Extract the (x, y) coordinate from the center of the cell holding the provided text.  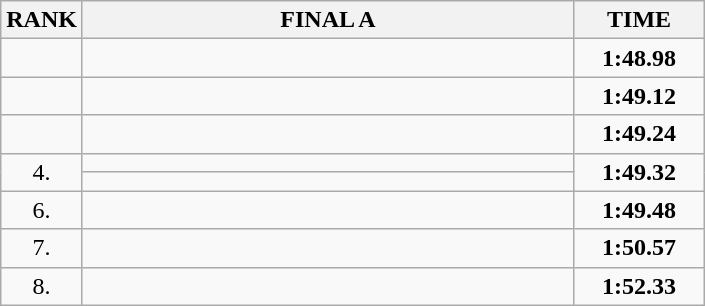
1:50.57 (640, 248)
4. (42, 172)
1:49.48 (640, 210)
1:48.98 (640, 58)
1:49.24 (640, 134)
1:49.32 (640, 172)
8. (42, 286)
7. (42, 248)
TIME (640, 20)
FINAL A (328, 20)
RANK (42, 20)
1:52.33 (640, 286)
1:49.12 (640, 96)
6. (42, 210)
